Provide the (x, y) coordinate of the cell's center where the given text is located.  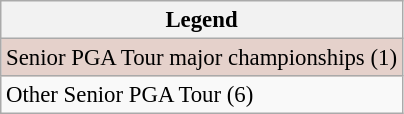
Other Senior PGA Tour (6) (202, 95)
Legend (202, 20)
Senior PGA Tour major championships (1) (202, 58)
